Capture the cell that displays the provided text and extract its [X, Y] central coordinate. 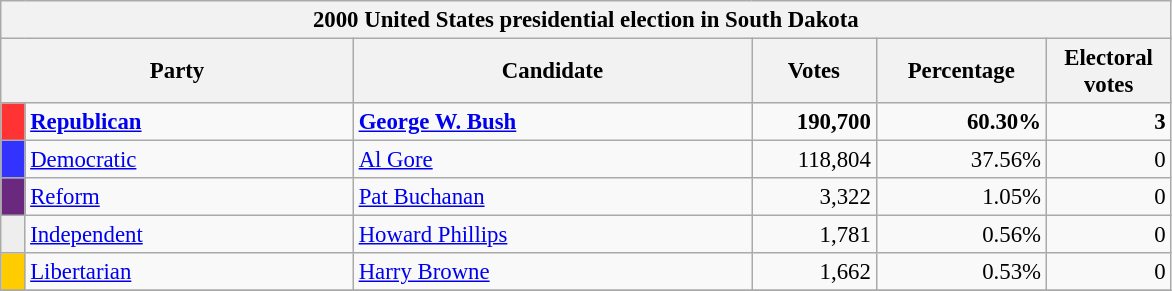
118,804 [814, 160]
Votes [814, 72]
0.56% [961, 235]
1.05% [961, 197]
60.30% [961, 122]
3,322 [814, 197]
190,700 [814, 122]
George W. Bush [552, 122]
1,781 [814, 235]
Pat Buchanan [552, 197]
Candidate [552, 72]
2000 United States presidential election in South Dakota [586, 20]
37.56% [961, 160]
Reform [189, 197]
Al Gore [552, 160]
Democratic [189, 160]
Republican [189, 122]
Party [178, 72]
3 [1108, 122]
Independent [189, 235]
Electoral votes [1108, 72]
Percentage [961, 72]
Howard Phillips [552, 235]
